Capture the cell that displays the provided text and extract its (X, Y) central coordinate. 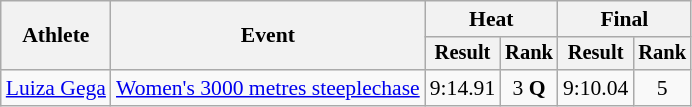
9:14.91 (462, 88)
3 Q (529, 88)
Women's 3000 metres steeplechase (268, 88)
Luiza Gega (56, 88)
9:10.04 (596, 88)
Athlete (56, 36)
Event (268, 36)
Heat (492, 19)
Final (624, 19)
5 (662, 88)
